From the cell containing the given text, extract its center point as (X, Y) coordinate. 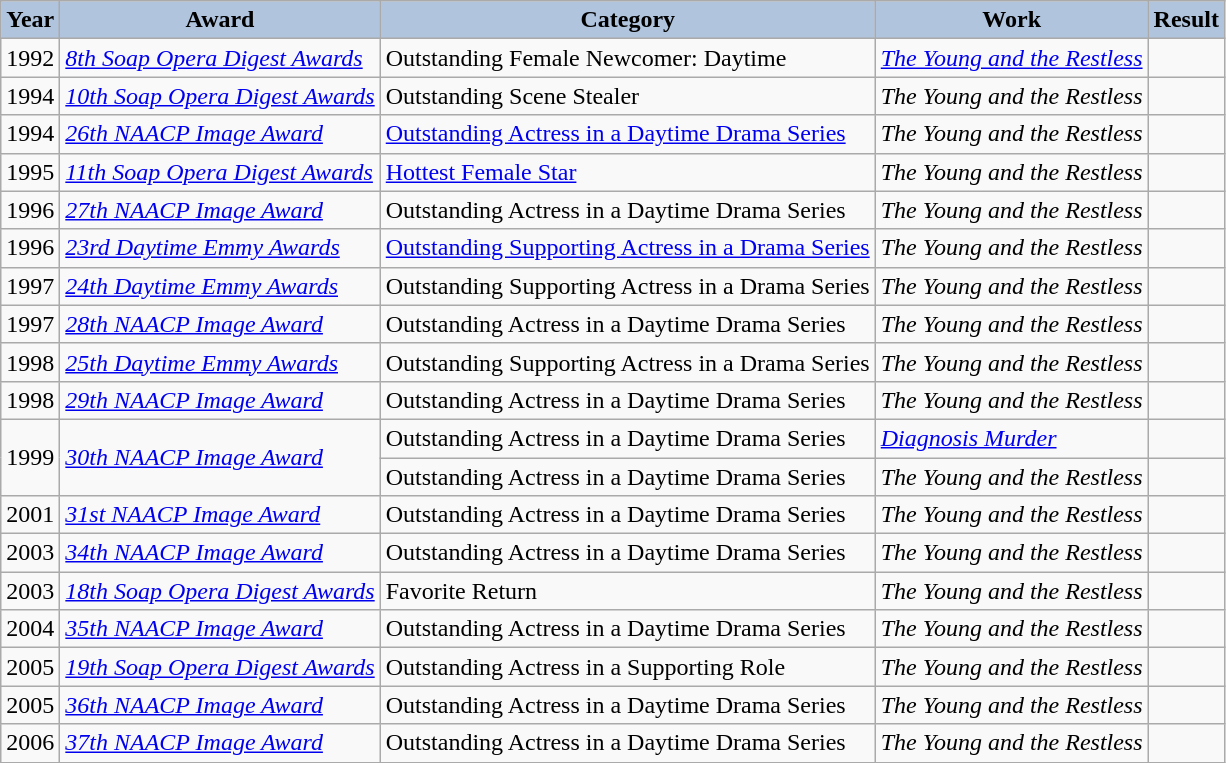
Award (220, 20)
11th Soap Opera Digest Awards (220, 172)
Favorite Return (628, 591)
36th NAACP Image Award (220, 705)
Outstanding Female Newcomer: Daytime (628, 58)
18th Soap Opera Digest Awards (220, 591)
1992 (30, 58)
26th NAACP Image Award (220, 134)
35th NAACP Image Award (220, 629)
1995 (30, 172)
34th NAACP Image Award (220, 553)
Outstanding Scene Stealer (628, 96)
Year (30, 20)
19th Soap Opera Digest Awards (220, 667)
8th Soap Opera Digest Awards (220, 58)
2004 (30, 629)
Work (1012, 20)
2006 (30, 743)
Result (1186, 20)
10th Soap Opera Digest Awards (220, 96)
Diagnosis Murder (1012, 438)
Outstanding Actress in a Supporting Role (628, 667)
23rd Daytime Emmy Awards (220, 248)
27th NAACP Image Award (220, 210)
1999 (30, 457)
37th NAACP Image Award (220, 743)
28th NAACP Image Award (220, 324)
2001 (30, 515)
29th NAACP Image Award (220, 400)
31st NAACP Image Award (220, 515)
24th Daytime Emmy Awards (220, 286)
30th NAACP Image Award (220, 457)
25th Daytime Emmy Awards (220, 362)
Category (628, 20)
Hottest Female Star (628, 172)
